Search for the cell housing the specified text and yield its [x, y] center coordinate. 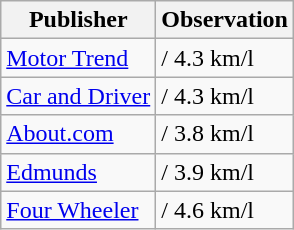
About.com [78, 134]
/ 4.6 km/l [225, 210]
Car and Driver [78, 96]
Four Wheeler [78, 210]
Edmunds [78, 172]
/ 3.8 km/l [225, 134]
Publisher [78, 20]
Observation [225, 20]
Motor Trend [78, 58]
/ 3.9 km/l [225, 172]
